For the text-containing cell, return its midpoint in [X, Y] coordinate format. 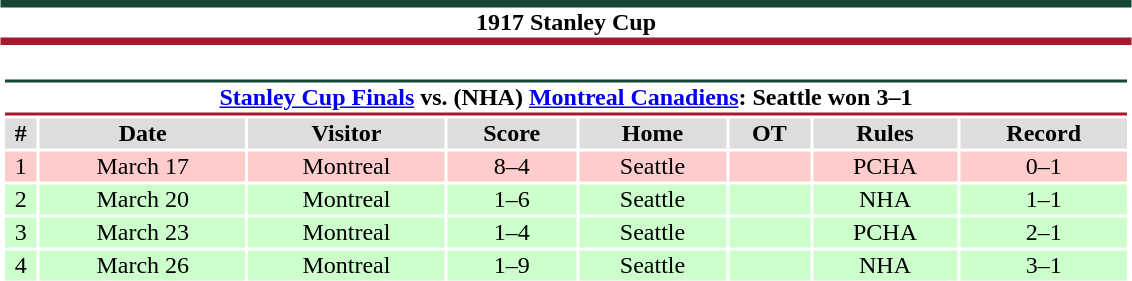
1–1 [1044, 199]
1917 Stanley Cup [566, 22]
Visitor [347, 133]
Record [1044, 133]
3 [21, 233]
3–1 [1044, 265]
1–6 [512, 199]
1 [21, 167]
Stanley Cup Finals vs. (NHA) Montreal Canadiens: Seattle won 3–1 [566, 98]
Date [143, 133]
2 [21, 199]
Home [652, 133]
Score [512, 133]
0–1 [1044, 167]
March 23 [143, 233]
# [21, 133]
1–9 [512, 265]
March 20 [143, 199]
4 [21, 265]
OT [770, 133]
8–4 [512, 167]
March 17 [143, 167]
Rules [885, 133]
1–4 [512, 233]
2–1 [1044, 233]
March 26 [143, 265]
